Extract the [x, y] coordinate from the center of the cell holding the provided text.  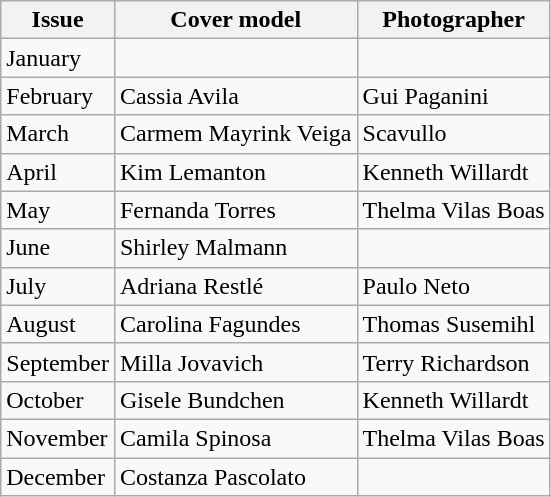
Scavullo [454, 134]
July [58, 286]
Paulo Neto [454, 286]
December [58, 477]
October [58, 400]
Photographer [454, 20]
Carmem Mayrink Veiga [236, 134]
Cassia Avila [236, 96]
Gisele Bundchen [236, 400]
February [58, 96]
Adriana Restlé [236, 286]
Milla Jovavich [236, 362]
May [58, 210]
Kim Lemanton [236, 172]
August [58, 324]
Terry Richardson [454, 362]
January [58, 58]
Shirley Malmann [236, 248]
Cover model [236, 20]
March [58, 134]
Thomas Susemihl [454, 324]
Gui Paganini [454, 96]
Issue [58, 20]
Fernanda Torres [236, 210]
November [58, 438]
April [58, 172]
Camila Spinosa [236, 438]
Costanza Pascolato [236, 477]
September [58, 362]
June [58, 248]
Carolina Fagundes [236, 324]
